Search for the cell housing the specified text and yield its (X, Y) center coordinate. 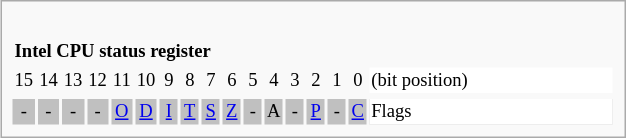
P (316, 112)
0 (358, 80)
Intel CPU status register (313, 52)
5 (253, 80)
7 (211, 80)
(bit position) (492, 80)
13 (73, 80)
11 (122, 80)
Intel CPU status register 15 14 13 12 11 10 9 8 7 6 5 4 3 2 1 0 (bit position) - - - - O D I T S Z - A - P - C Flags (314, 69)
10 (146, 80)
8 (190, 80)
9 (169, 80)
1 (337, 80)
4 (274, 80)
D (146, 112)
12 (98, 80)
C (358, 112)
T (190, 112)
O (122, 112)
Flags (492, 112)
Z (232, 112)
A (274, 112)
6 (232, 80)
I (169, 112)
2 (316, 80)
3 (295, 80)
S (211, 112)
14 (49, 80)
15 (24, 80)
